Find where the given text appears and provide that cell's center as [X, Y] coordinate. 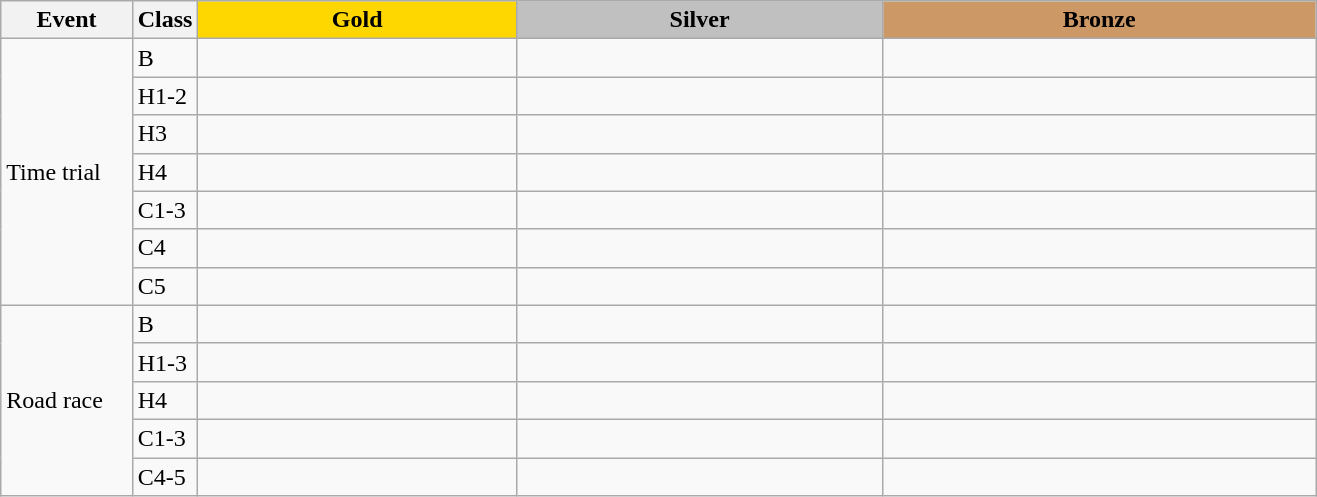
Time trial [66, 172]
Road race [66, 400]
Silver [699, 20]
Bronze [1100, 20]
Event [66, 20]
C4-5 [165, 477]
Gold [357, 20]
C4 [165, 248]
Class [165, 20]
H1-2 [165, 96]
H3 [165, 134]
C5 [165, 286]
H1-3 [165, 362]
